Search for the cell housing the specified text and yield its [x, y] center coordinate. 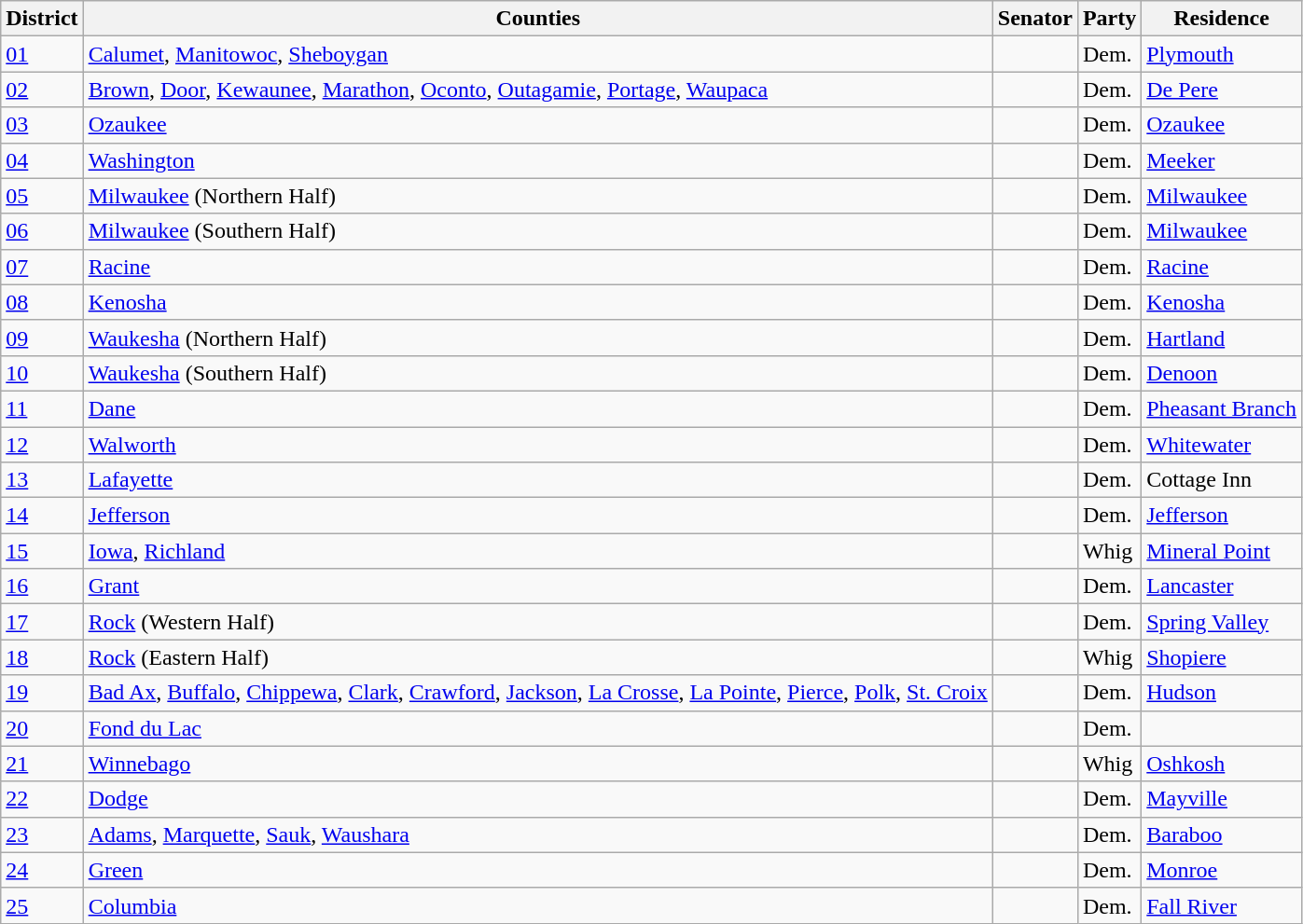
Hudson [1222, 693]
Whitewater [1222, 445]
Milwaukee (Southern Half) [537, 231]
Fond du Lac [537, 728]
21 [42, 764]
09 [42, 338]
16 [42, 586]
03 [42, 125]
Plymouth [1222, 54]
Monroe [1222, 870]
Oshkosh [1222, 764]
14 [42, 516]
Pheasant Branch [1222, 408]
Rock (Western Half) [537, 622]
Residence [1222, 19]
02 [42, 90]
Waukesha (Northern Half) [537, 338]
08 [42, 302]
Mayville [1222, 799]
Spring Valley [1222, 622]
Cottage Inn [1222, 480]
12 [42, 445]
Baraboo [1222, 834]
Lancaster [1222, 586]
Milwaukee (Northern Half) [537, 196]
25 [42, 905]
15 [42, 551]
Adams, Marquette, Sauk, Waushara [537, 834]
Iowa, Richland [537, 551]
Washington [537, 160]
17 [42, 622]
10 [42, 373]
11 [42, 408]
Shopiere [1222, 657]
23 [42, 834]
Counties [537, 19]
Calumet, Manitowoc, Sheboygan [537, 54]
Denoon [1222, 373]
13 [42, 480]
Waukesha (Southern Half) [537, 373]
Columbia [537, 905]
Grant [537, 586]
Winnebago [537, 764]
District [42, 19]
07 [42, 267]
De Pere [1222, 90]
Dodge [537, 799]
Mineral Point [1222, 551]
Green [537, 870]
20 [42, 728]
18 [42, 657]
Meeker [1222, 160]
Fall River [1222, 905]
Party [1109, 19]
Brown, Door, Kewaunee, Marathon, Oconto, Outagamie, Portage, Waupaca [537, 90]
04 [42, 160]
Lafayette [537, 480]
05 [42, 196]
Senator [1035, 19]
Dane [537, 408]
24 [42, 870]
06 [42, 231]
Rock (Eastern Half) [537, 657]
01 [42, 54]
22 [42, 799]
19 [42, 693]
Bad Ax, Buffalo, Chippewa, Clark, Crawford, Jackson, La Crosse, La Pointe, Pierce, Polk, St. Croix [537, 693]
Walworth [537, 445]
Hartland [1222, 338]
